Locate the cell with the specified text and output its [X, Y] center coordinate. 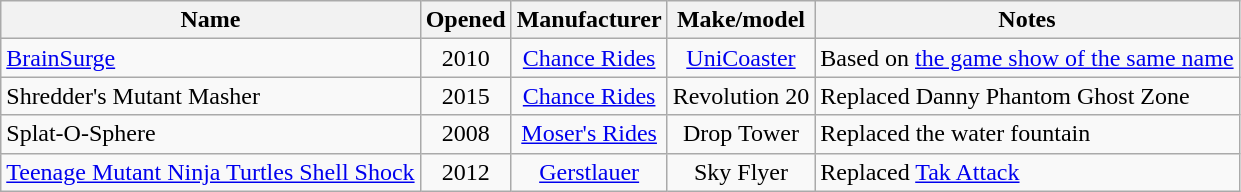
Replaced Danny Phantom Ghost Zone [1027, 96]
Name [210, 20]
2008 [466, 134]
Opened [466, 20]
UniCoaster [741, 58]
Moser's Rides [589, 134]
Based on the game show of the same name [1027, 58]
BrainSurge [210, 58]
Replaced the water fountain [1027, 134]
Replaced Tak Attack [1027, 172]
Shredder's Mutant Masher [210, 96]
Teenage Mutant Ninja Turtles Shell Shock [210, 172]
Drop Tower [741, 134]
2010 [466, 58]
Splat-O-Sphere [210, 134]
2012 [466, 172]
Make/model [741, 20]
Gerstlauer [589, 172]
Notes [1027, 20]
Sky Flyer [741, 172]
Revolution 20 [741, 96]
Manufacturer [589, 20]
2015 [466, 96]
